Detect which cell encompasses the target text, then output its [x, y] center coordinate. 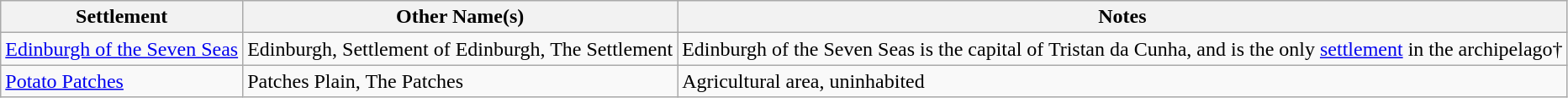
Other Name(s) [461, 17]
Edinburgh of the Seven Seas [122, 49]
Edinburgh, Settlement of Edinburgh, The Settlement [461, 49]
Patches Plain, The Patches [461, 81]
Notes [1122, 17]
Potato Patches [122, 81]
Agricultural area, uninhabited [1122, 81]
Edinburgh of the Seven Seas is the capital of Tristan da Cunha, and is the only settlement in the archipelago† [1122, 49]
Settlement [122, 17]
